From the cell containing the given text, extract its center point as (x, y) coordinate. 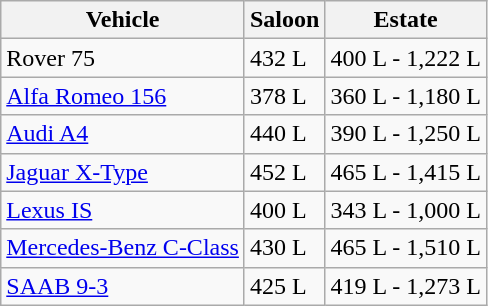
Jaguar X-Type (123, 172)
SAAB 9-3 (123, 286)
Estate (406, 20)
Lexus IS (123, 210)
Audi A4 (123, 134)
Vehicle (123, 20)
390 L - 1,250 L (406, 134)
378 L (284, 96)
Alfa Romeo 156 (123, 96)
360 L - 1,180 L (406, 96)
465 L - 1,510 L (406, 248)
452 L (284, 172)
432 L (284, 58)
400 L - 1,222 L (406, 58)
Mercedes-Benz C-Class (123, 248)
425 L (284, 286)
343 L - 1,000 L (406, 210)
465 L - 1,415 L (406, 172)
440 L (284, 134)
430 L (284, 248)
Saloon (284, 20)
419 L - 1,273 L (406, 286)
Rover 75 (123, 58)
400 L (284, 210)
